Detect which cell encompasses the target text, then output its (x, y) center coordinate. 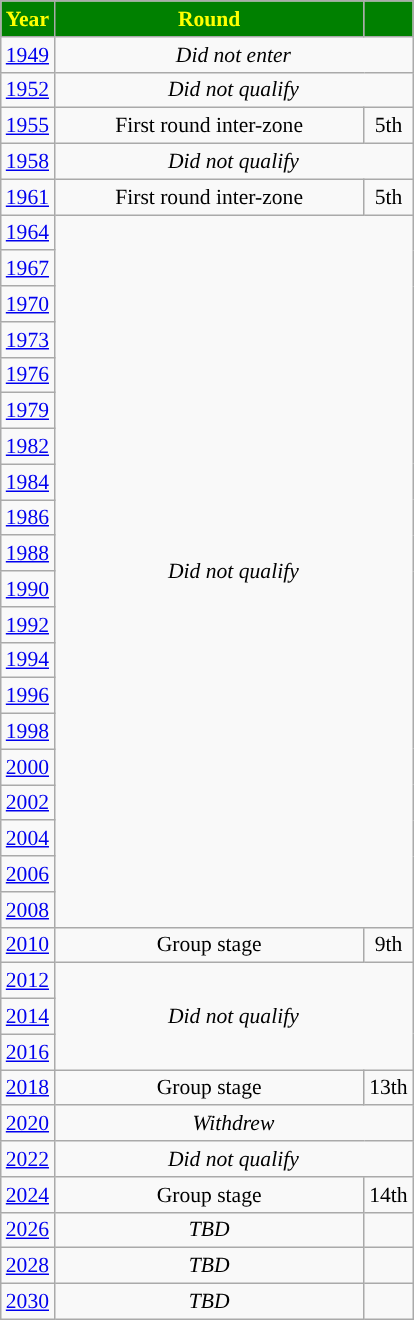
2028 (28, 1266)
1986 (28, 518)
2030 (28, 1302)
Year (28, 19)
2008 (28, 910)
2006 (28, 874)
1988 (28, 554)
1994 (28, 660)
1970 (28, 304)
2010 (28, 945)
1964 (28, 233)
1952 (28, 90)
1996 (28, 696)
1982 (28, 447)
2020 (28, 1124)
1998 (28, 732)
1992 (28, 625)
9th (388, 945)
2016 (28, 1052)
2004 (28, 839)
1990 (28, 589)
2000 (28, 767)
13th (388, 1088)
1976 (28, 375)
2012 (28, 981)
2024 (28, 1195)
1984 (28, 482)
2018 (28, 1088)
1958 (28, 162)
2014 (28, 1017)
Did not enter (234, 55)
1955 (28, 126)
2026 (28, 1230)
1973 (28, 340)
Withdrew (234, 1124)
1967 (28, 269)
Round (209, 19)
2022 (28, 1159)
1961 (28, 197)
1979 (28, 411)
14th (388, 1195)
1949 (28, 55)
2002 (28, 803)
